Find where the given text appears and provide that cell's center as [x, y] coordinate. 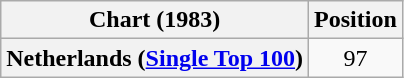
Netherlands (Single Top 100) [155, 58]
Position [356, 20]
Chart (1983) [155, 20]
97 [356, 58]
